Return [X, Y] of the center of cell containing provided text 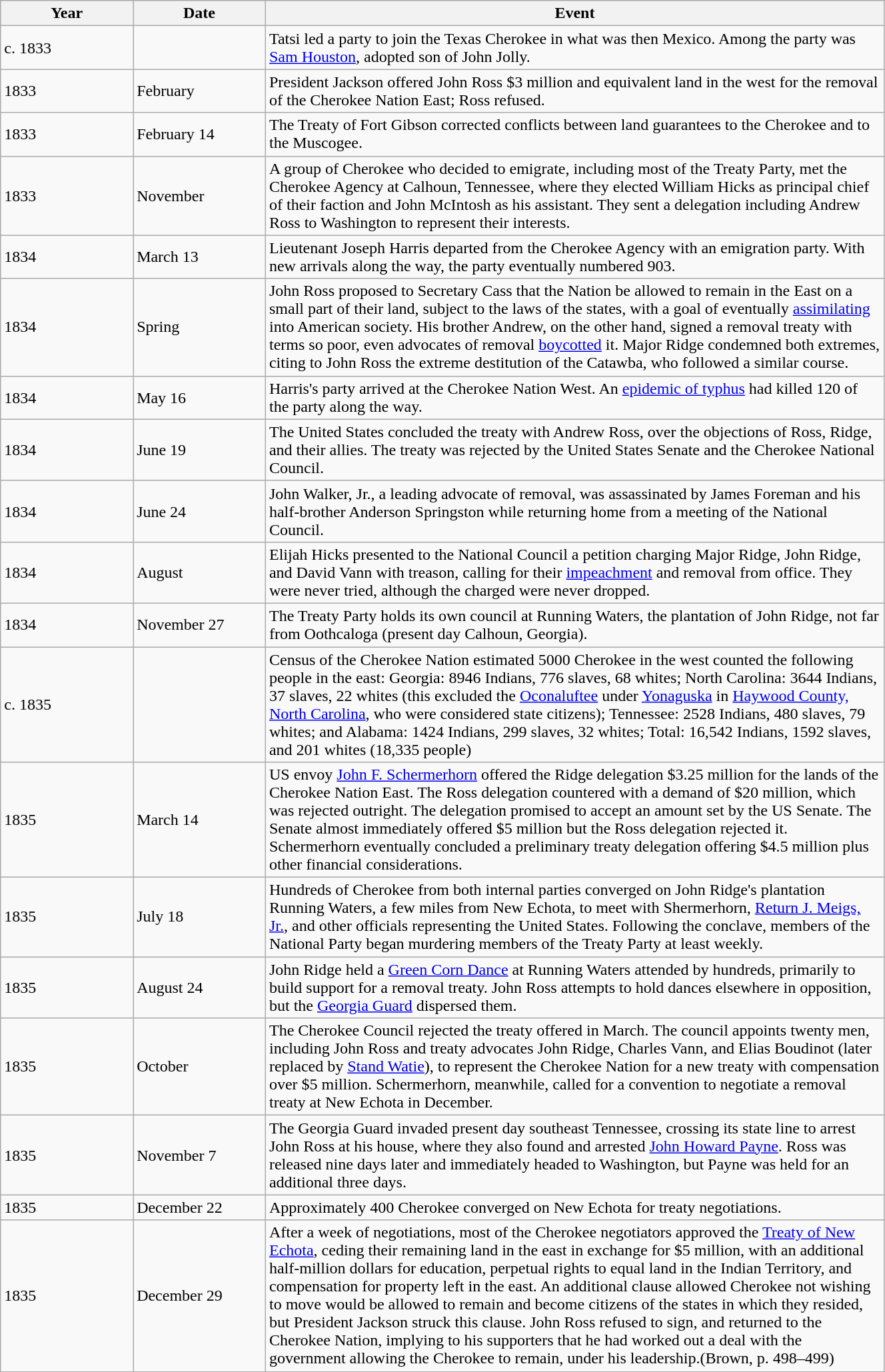
December 22 [200, 1207]
May 16 [200, 397]
c. 1833 [67, 48]
Tatsi led a party to join the Texas Cherokee in what was then Mexico. Among the party was Sam Houston, adopted son of John Jolly. [574, 48]
November [200, 196]
The Treaty Party holds its own council at Running Waters, the plantation of John Ridge, not far from Oothcaloga (present day Calhoun, Georgia). [574, 625]
December 29 [200, 1295]
Approximately 400 Cherokee converged on New Echota for treaty negotiations. [574, 1207]
President Jackson offered John Ross $3 million and equivalent land in the west for the removal of the Cherokee Nation East; Ross refused. [574, 91]
March 14 [200, 820]
The Treaty of Fort Gibson corrected conflicts between land guarantees to the Cherokee and to the Muscogee. [574, 135]
November 7 [200, 1155]
Event [574, 13]
Date [200, 13]
Harris's party arrived at the Cherokee Nation West. An epidemic of typhus had killed 120 of the party along the way. [574, 397]
March 13 [200, 257]
June 19 [200, 450]
February 14 [200, 135]
Spring [200, 327]
c. 1835 [67, 704]
November 27 [200, 625]
August [200, 572]
August 24 [200, 988]
Year [67, 13]
February [200, 91]
June 24 [200, 511]
July 18 [200, 917]
October [200, 1067]
